Capture the cell that displays the provided text and extract its [x, y] central coordinate. 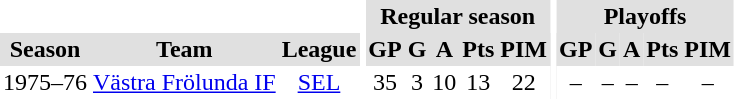
35 [384, 82]
10 [444, 82]
League [320, 50]
Playoffs [645, 16]
22 [524, 82]
SEL [320, 82]
3 [418, 82]
Season [45, 50]
Västra Frölunda IF [184, 82]
1975–76 [45, 82]
Team [184, 50]
Regular season [458, 16]
13 [478, 82]
